Determine the [X, Y] coordinate at the center of the cell enclosing the given text.  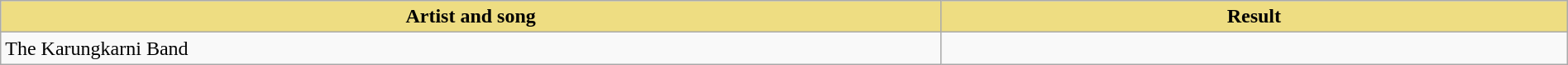
The Karungkarni Band [471, 48]
Artist and song [471, 17]
Result [1254, 17]
